For the text-containing cell, return its midpoint in (X, Y) coordinate format. 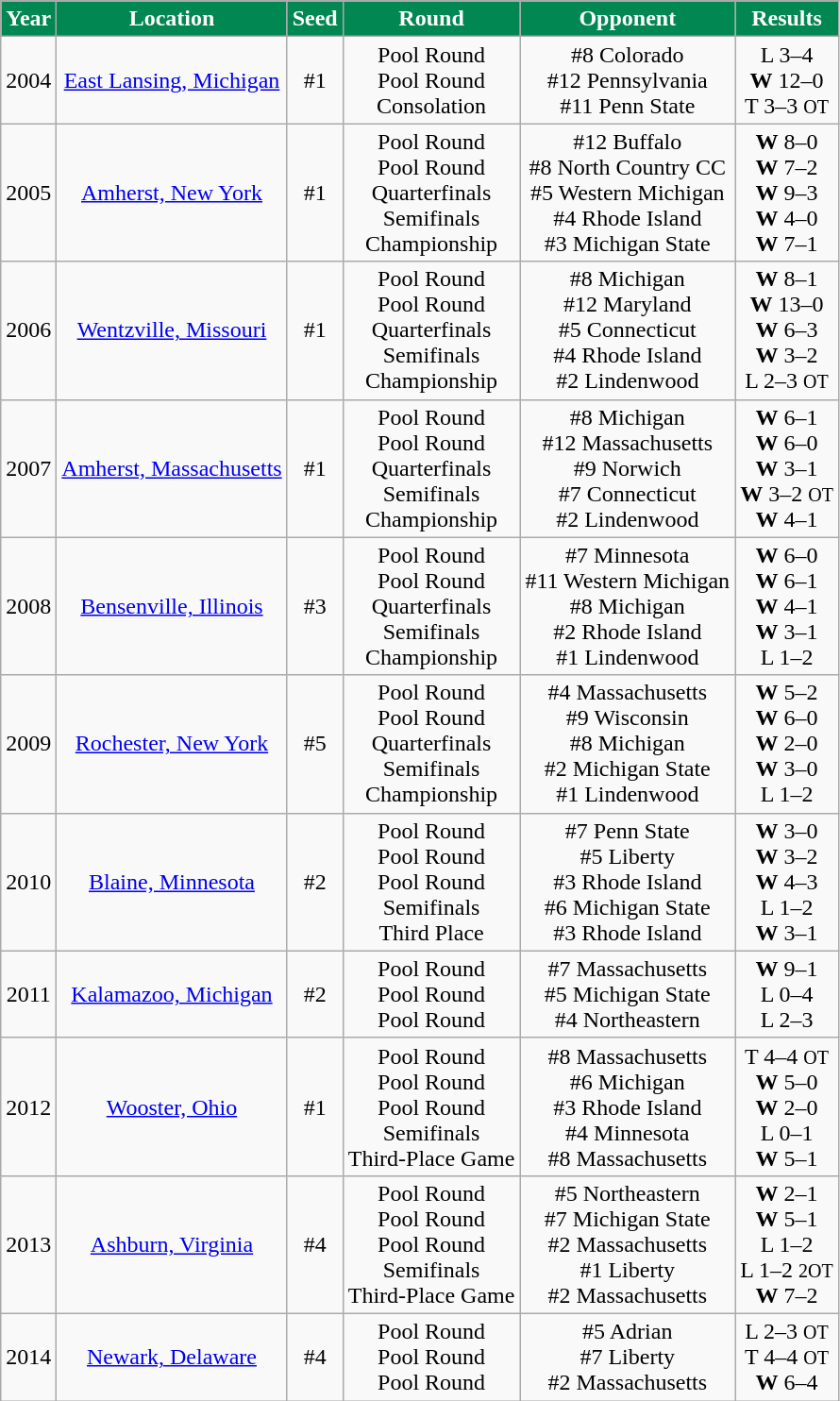
Amherst, Massachusetts (172, 468)
Location (172, 19)
L 3–4W 12–0T 3–3 OT (787, 80)
Newark, Delaware (172, 1357)
Blaine, Minnesota (172, 882)
2013 (28, 1244)
Pool RoundPool RoundConsolation (431, 80)
#5 Adrian#7 Liberty#2 Massachusetts (628, 1357)
Kalamazoo, Michigan (172, 994)
W 8–1W 13–0 W 6–3 W 3–2 L 2–3 OT (787, 330)
W 6–1W 6–0 W 3–1 W 3–2 OT W 4–1 (787, 468)
#4 Massachusetts#9 Wisconsin#8 Michigan#2 Michigan State#1 Lindenwood (628, 744)
W 9–1L 0–4L 2–3 (787, 994)
2005 (28, 193)
#12 Buffalo#8 North Country CC#5 Western Michigan#4 Rhode Island#3 Michigan State (628, 193)
#7 Minnesota#11 Western Michigan#8 Michigan#2 Rhode Island#1 Lindenwood (628, 606)
Results (787, 19)
#8 Massachusetts#6 Michigan#3 Rhode Island#4 Minnesota#8 Massachusetts (628, 1106)
#3 (315, 606)
T 4–4 OTW 5–0W 2–0L 0–1W 5–1 (787, 1106)
W 6–0W 6–1W 4–1W 3–1L 1–2 (787, 606)
2010 (28, 882)
2012 (28, 1106)
2011 (28, 994)
#5 (315, 744)
Seed (315, 19)
Opponent (628, 19)
#7 Penn State#5 Liberty#3 Rhode Island#6 Michigan State#3 Rhode Island (628, 882)
2014 (28, 1357)
2009 (28, 744)
Wooster, Ohio (172, 1106)
#5 Northeastern#7 Michigan State#2 Massachusetts#1 Liberty#2 Massachusetts (628, 1244)
East Lansing, Michigan (172, 80)
W 3–0W 3–2W 4–3L 1–2 W 3–1 (787, 882)
Year (28, 19)
#7 Massachusetts#5 Michigan State#4 Northeastern (628, 994)
Ashburn, Virginia (172, 1244)
Bensenville, Illinois (172, 606)
Rochester, New York (172, 744)
2007 (28, 468)
L 2–3 OTT 4–4 OTW 6–4 (787, 1357)
2004 (28, 80)
Pool RoundPool RoundPool RoundSemifinalsThird Place (431, 882)
2006 (28, 330)
#8 Michigan#12 Maryland#5 Connecticut#4 Rhode Island#2 Lindenwood (628, 330)
#8 Colorado#12 Pennsylvania#11 Penn State (628, 80)
W 2–1W 5–1L 1–2L 1–2 2OTW 7–2 (787, 1244)
2008 (28, 606)
Amherst, New York (172, 193)
W 8–0W 7–2 W 9–3 W 4–0 W 7–1 (787, 193)
W 5–2W 6–0W 2–0W 3–0 L 1–2 (787, 744)
Round (431, 19)
Wentzville, Missouri (172, 330)
#8 Michigan#12 Massachusetts#9 Norwich#7 Connecticut#2 Lindenwood (628, 468)
